For the text-containing cell, return its midpoint in (x, y) coordinate format. 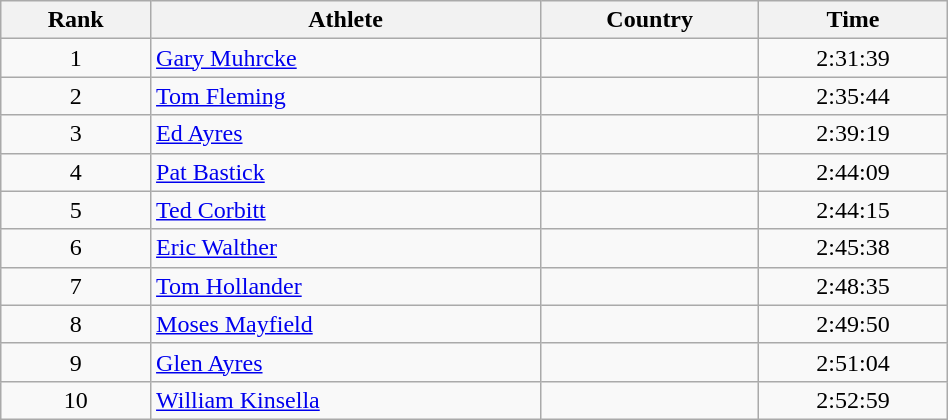
2:44:09 (853, 172)
7 (76, 286)
1 (76, 58)
9 (76, 362)
2:48:35 (853, 286)
10 (76, 400)
2:31:39 (853, 58)
Moses Mayfield (346, 324)
2 (76, 96)
2:51:04 (853, 362)
8 (76, 324)
2:39:19 (853, 134)
2:49:50 (853, 324)
2:44:15 (853, 210)
Ed Ayres (346, 134)
3 (76, 134)
Tom Hollander (346, 286)
Country (650, 20)
6 (76, 248)
Rank (76, 20)
Gary Muhrcke (346, 58)
2:45:38 (853, 248)
William Kinsella (346, 400)
Tom Fleming (346, 96)
Pat Bastick (346, 172)
Athlete (346, 20)
2:52:59 (853, 400)
Eric Walther (346, 248)
Ted Corbitt (346, 210)
4 (76, 172)
5 (76, 210)
Glen Ayres (346, 362)
2:35:44 (853, 96)
Time (853, 20)
